For the text-containing cell, return its midpoint in [X, Y] coordinate format. 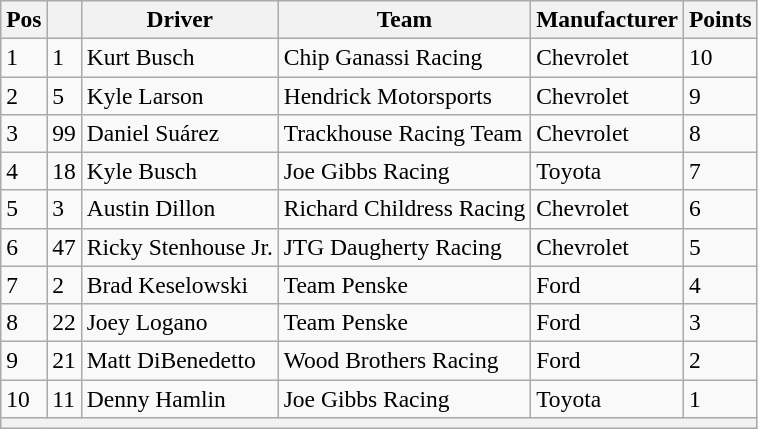
Brad Keselowski [180, 285]
22 [64, 322]
Team [404, 19]
Hendrick Motorsports [404, 95]
Kurt Busch [180, 57]
Manufacturer [608, 19]
Driver [180, 19]
Joey Logano [180, 322]
Matt DiBenedetto [180, 360]
18 [64, 171]
Kyle Larson [180, 95]
Daniel Suárez [180, 133]
Richard Childress Racing [404, 209]
Pos [24, 19]
Ricky Stenhouse Jr. [180, 247]
99 [64, 133]
47 [64, 247]
Trackhouse Racing Team [404, 133]
JTG Daugherty Racing [404, 247]
Wood Brothers Racing [404, 360]
Denny Hamlin [180, 398]
Kyle Busch [180, 171]
11 [64, 398]
Chip Ganassi Racing [404, 57]
Points [720, 19]
Austin Dillon [180, 209]
21 [64, 360]
